Locate the cell with the specified text and output its (x, y) center coordinate. 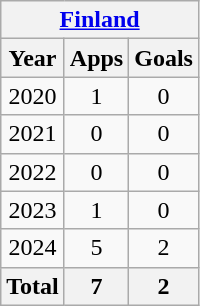
Goals (164, 58)
2023 (33, 210)
2024 (33, 248)
5 (96, 248)
Total (33, 286)
2022 (33, 172)
7 (96, 286)
2020 (33, 96)
Year (33, 58)
2021 (33, 134)
Apps (96, 58)
Finland (100, 20)
